Output the [X, Y] coordinate of the center of the cell containing the given text.  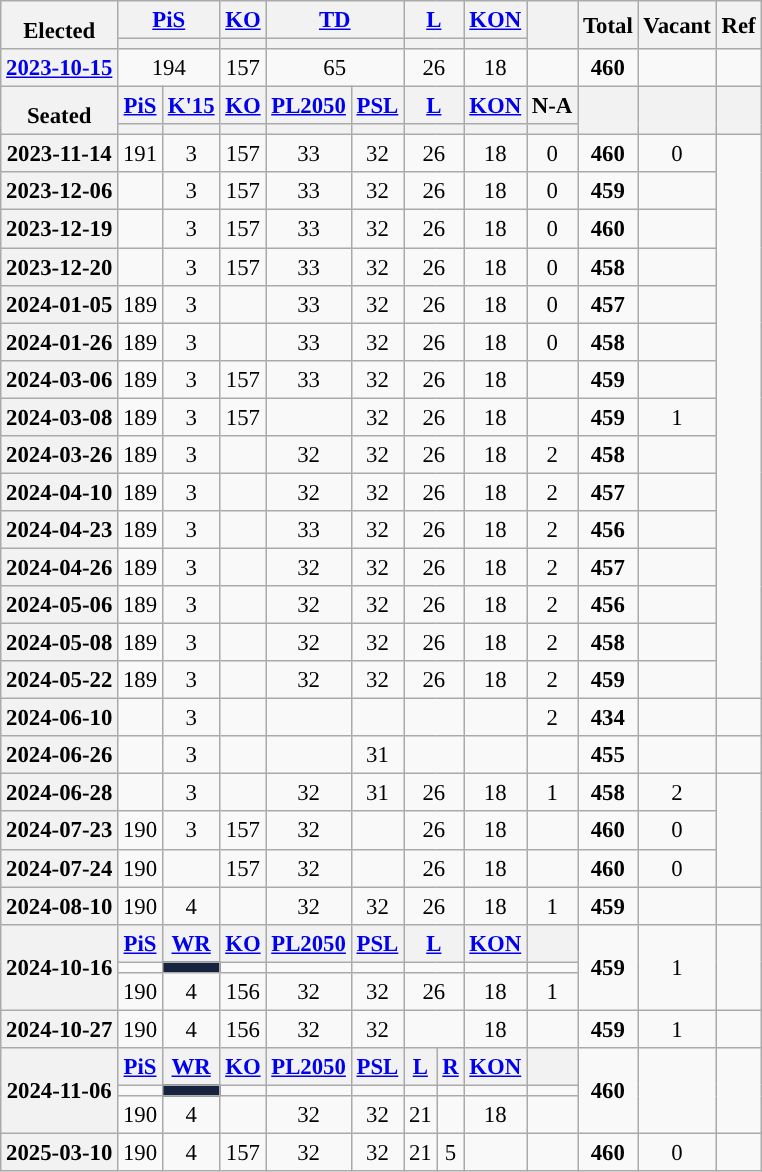
2024-03-08 [60, 417]
191 [140, 154]
2024-07-23 [60, 831]
2025-03-10 [60, 1153]
Vacant [677, 25]
Elected [60, 25]
65 [335, 68]
2024-03-26 [60, 455]
2024-05-08 [60, 643]
2024-05-22 [60, 680]
K'15 [190, 106]
2024-04-26 [60, 567]
Seated [60, 111]
2024-04-10 [60, 492]
2024-04-23 [60, 530]
2024-11-06 [60, 1091]
2024-03-06 [60, 379]
2024-08-10 [60, 906]
2023-12-06 [60, 191]
2024-01-05 [60, 304]
2024-10-27 [60, 1029]
Ref [738, 25]
Total [608, 25]
2024-06-10 [60, 718]
2024-01-26 [60, 342]
R [450, 1067]
434 [608, 718]
2023-10-15 [60, 68]
194 [169, 68]
2024-06-28 [60, 793]
2024-07-24 [60, 868]
5 [450, 1153]
2023-11-14 [60, 154]
2024-05-06 [60, 605]
TD [335, 20]
2024-10-16 [60, 967]
2023-12-20 [60, 267]
2024-06-26 [60, 755]
2023-12-19 [60, 229]
N-A [552, 106]
455 [608, 755]
